Detect which cell encompasses the target text, then output its (x, y) center coordinate. 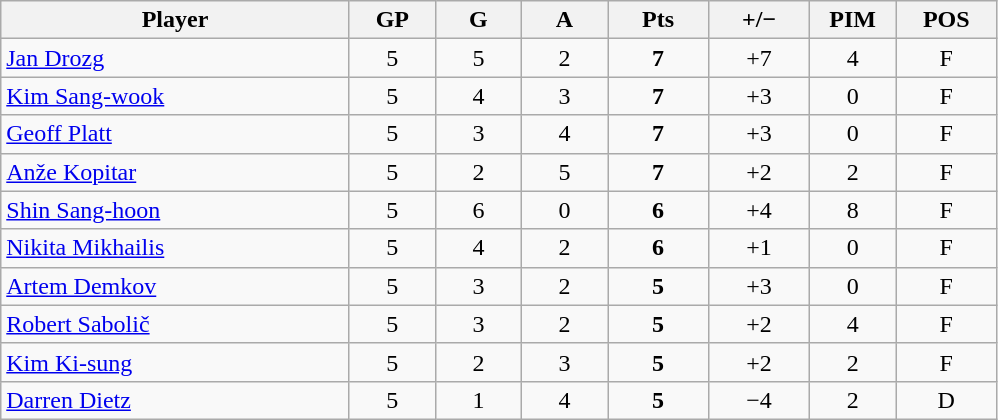
Shin Sang-hoon (176, 210)
D (946, 400)
8 (853, 210)
1 (478, 400)
GP (392, 20)
Darren Dietz (176, 400)
+/− (760, 20)
Artem Demkov (176, 286)
Anže Kopitar (176, 172)
POS (946, 20)
−4 (760, 400)
Pts (658, 20)
PIM (853, 20)
Player (176, 20)
Robert Sabolič (176, 324)
G (478, 20)
A (564, 20)
Jan Drozg (176, 58)
Kim Sang-wook (176, 96)
+1 (760, 248)
Kim Ki-sung (176, 362)
+4 (760, 210)
Geoff Platt (176, 134)
+7 (760, 58)
Nikita Mikhailis (176, 248)
